Search for the cell housing the specified text and yield its [x, y] center coordinate. 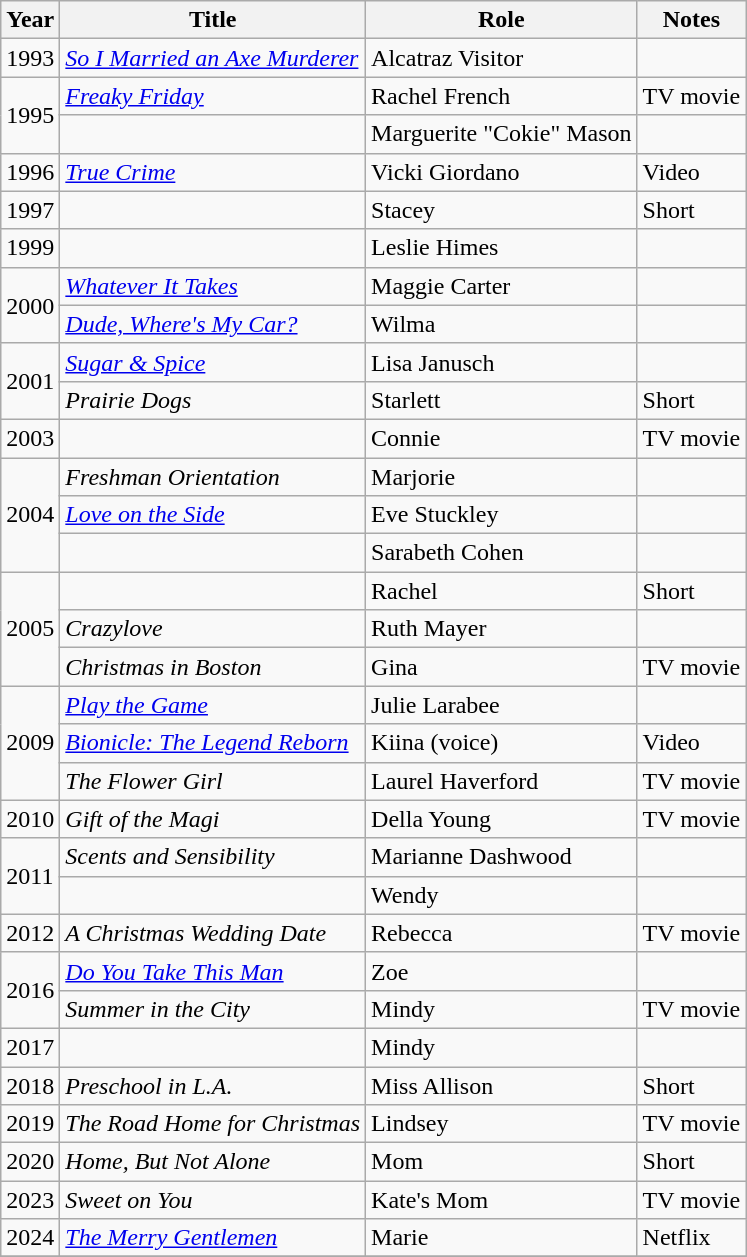
Julie Larabee [502, 705]
Title [213, 20]
Lindsey [502, 1124]
1999 [30, 248]
Sweet on You [213, 1200]
1993 [30, 58]
Freshman Orientation [213, 477]
Role [502, 20]
Vicki Giordano [502, 172]
So I Married an Axe Murderer [213, 58]
2017 [30, 1047]
Play the Game [213, 705]
2011 [30, 876]
The Merry Gentlemen [213, 1238]
2009 [30, 743]
1996 [30, 172]
2024 [30, 1238]
2003 [30, 438]
Connie [502, 438]
Alcatraz Visitor [502, 58]
Gina [502, 667]
1997 [30, 210]
Maggie Carter [502, 286]
2001 [30, 381]
Sarabeth Cohen [502, 553]
Notes [692, 20]
Dude, Where's My Car? [213, 324]
Do You Take This Man [213, 971]
Scents and Sensibility [213, 857]
Year [30, 20]
Love on the Side [213, 515]
Marguerite "Cokie" Mason [502, 134]
Laurel Haverford [502, 781]
Kiina (voice) [502, 743]
Prairie Dogs [213, 400]
Miss Allison [502, 1085]
Freaky Friday [213, 96]
Rachel [502, 591]
Leslie Himes [502, 248]
Marie [502, 1238]
2012 [30, 933]
2023 [30, 1200]
Bionicle: The Legend Reborn [213, 743]
Mom [502, 1162]
Rachel French [502, 96]
Kate's Mom [502, 1200]
A Christmas Wedding Date [213, 933]
Crazylove [213, 629]
Whatever It Takes [213, 286]
The Flower Girl [213, 781]
Starlett [502, 400]
Eve Stuckley [502, 515]
Lisa Janusch [502, 362]
1995 [30, 115]
2018 [30, 1085]
Sugar & Spice [213, 362]
2010 [30, 819]
Netflix [692, 1238]
Della Young [502, 819]
True Crime [213, 172]
Marjorie [502, 477]
Home, But Not Alone [213, 1162]
2005 [30, 629]
2004 [30, 515]
2000 [30, 305]
2016 [30, 990]
Gift of the Magi [213, 819]
Stacey [502, 210]
Ruth Mayer [502, 629]
Summer in the City [213, 1009]
2020 [30, 1162]
Zoe [502, 971]
The Road Home for Christmas [213, 1124]
Wendy [502, 895]
2019 [30, 1124]
Marianne Dashwood [502, 857]
Preschool in L.A. [213, 1085]
Christmas in Boston [213, 667]
Wilma [502, 324]
Rebecca [502, 933]
